Find where the given text appears and provide that cell's center as [x, y] coordinate. 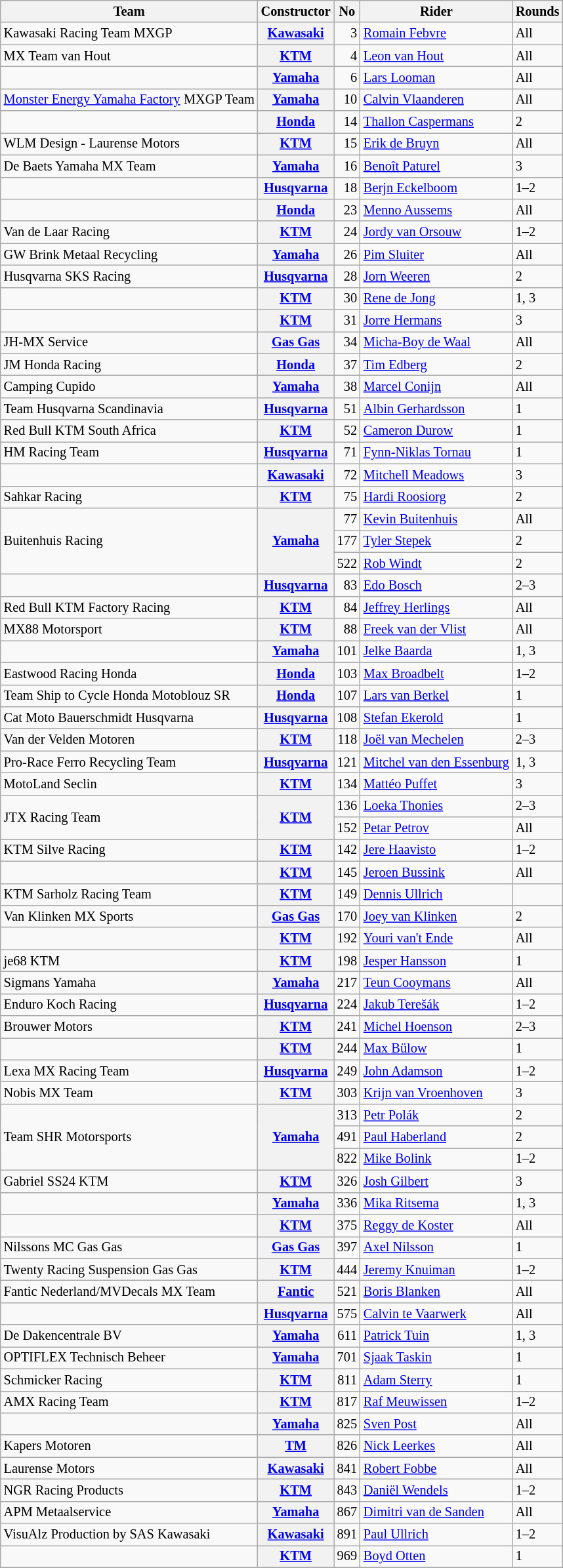
Husqvarna SKS Racing [129, 276]
Calvin te Vaarwerk [436, 1314]
14 [347, 122]
Enduro Koch Racing [129, 1005]
34 [347, 342]
Schmicker Racing [129, 1380]
152 [347, 828]
Red Bull KTM Factory Racing [129, 607]
Berjn Eckelboom [436, 188]
134 [347, 784]
Youri van't Ende [436, 938]
51 [347, 409]
Michel Hoenson [436, 1027]
Paul Haberland [436, 1137]
822 [347, 1159]
37 [347, 365]
Rob Windt [436, 563]
Albin Gerhardsson [436, 409]
83 [347, 585]
4 [347, 56]
Pro-Race Ferro Recycling Team [129, 762]
Krijn van Vroenhoven [436, 1093]
Petar Petrov [436, 828]
Jesper Hansson [436, 961]
Laurense Motors [129, 1468]
Romain Febvre [436, 33]
241 [347, 1027]
Micha-Boy de Waal [436, 342]
je68 KTM [129, 961]
Kawasaki Racing Team MXGP [129, 33]
Monster Energy Yamaha Factory MXGP Team [129, 100]
136 [347, 806]
Boyd Otten [436, 1556]
Jeroen Bussink [436, 872]
Cameron Durow [436, 431]
Calvin Vlaanderen [436, 100]
WLM Design - Laurense Motors [129, 144]
Red Bull KTM South Africa [129, 431]
John Adamson [436, 1071]
Jelke Baarda [436, 651]
Camping Cupido [129, 386]
72 [347, 475]
VisuAlz Production by SAS Kawasaki [129, 1535]
Jere Haavisto [436, 850]
Sahkar Racing [129, 497]
103 [347, 673]
TM [296, 1446]
521 [347, 1291]
Stefan Ekerold [436, 717]
Axel Nilsson [436, 1247]
MX88 Motorsport [129, 630]
28 [347, 276]
826 [347, 1446]
6 [347, 77]
Joey van Klinken [436, 916]
Loeka Thonies [436, 806]
224 [347, 1005]
JH-MX Service [129, 342]
Reggy de Koster [436, 1225]
Mitchell Meadows [436, 475]
Teun Cooymans [436, 982]
Menno Aussems [436, 210]
843 [347, 1490]
Dimitri van de Sanden [436, 1512]
Mitchel van den Essenburg [436, 762]
Team [129, 11]
Patrick Tuin [436, 1336]
Van der Velden Motoren [129, 740]
APM Metaalservice [129, 1512]
575 [347, 1314]
121 [347, 762]
No [347, 11]
Max Bülow [436, 1049]
Rider [436, 11]
177 [347, 541]
Kapers Motoren [129, 1446]
Mattéo Puffet [436, 784]
Freek van der Vlist [436, 630]
170 [347, 916]
Josh Gilbert [436, 1181]
MX Team van Hout [129, 56]
KTM Sarholz Racing Team [129, 895]
192 [347, 938]
303 [347, 1093]
Jakub Terešák [436, 1005]
52 [347, 431]
Team Husqvarna Scandinavia [129, 409]
18 [347, 188]
522 [347, 563]
Fantic Nederland/MVDecals MX Team [129, 1291]
71 [347, 452]
375 [347, 1225]
30 [347, 298]
Brouwer Motors [129, 1027]
Max Broadbelt [436, 673]
Team Ship to Cycle Honda Motoblouz SR [129, 696]
Rene de Jong [436, 298]
Pim Sluiter [436, 254]
969 [347, 1556]
Gabriel SS24 KTM [129, 1181]
Sven Post [436, 1424]
217 [347, 982]
Lars van Berkel [436, 696]
Rounds [538, 11]
88 [347, 630]
Jeremy Knuiman [436, 1270]
198 [347, 961]
JM Honda Racing [129, 365]
811 [347, 1380]
Fynn-Niklas Tornau [436, 452]
Kevin Buitenhuis [436, 519]
10 [347, 100]
867 [347, 1512]
Petr Polák [436, 1115]
Raf Meuwissen [436, 1402]
891 [347, 1535]
Nick Leerkes [436, 1446]
OPTIFLEX Technisch Beheer [129, 1357]
145 [347, 872]
Tyler Stepek [436, 541]
Sjaak Taskin [436, 1357]
Thallon Caspermans [436, 122]
84 [347, 607]
Jordy van Orsouw [436, 232]
841 [347, 1468]
Buitenhuis Racing [129, 540]
23 [347, 210]
Dennis Ullrich [436, 895]
249 [347, 1071]
Cat Moto Bauerschmidt Husqvarna [129, 717]
Mike Bolink [436, 1159]
AMX Racing Team [129, 1402]
336 [347, 1203]
MotoLand Seclin [129, 784]
24 [347, 232]
149 [347, 895]
Mika Ritsema [436, 1203]
Erik de Bruyn [436, 144]
JTX Racing Team [129, 817]
825 [347, 1424]
Nilssons MC Gas Gas [129, 1247]
Hardi Roosiorg [436, 497]
Constructor [296, 11]
Joël van Mechelen [436, 740]
Marcel Conijn [436, 386]
Twenty Racing Suspension Gas Gas [129, 1270]
491 [347, 1137]
16 [347, 166]
Adam Sterry [436, 1380]
Leon van Hout [436, 56]
Jeffrey Herlings [436, 607]
De Baets Yamaha MX Team [129, 166]
313 [347, 1115]
Nobis MX Team [129, 1093]
Lexa MX Racing Team [129, 1071]
Van de Laar Racing [129, 232]
Fantic [296, 1291]
De Dakencentrale BV [129, 1336]
Sigmans Yamaha [129, 982]
107 [347, 696]
Edo Bosch [436, 585]
701 [347, 1357]
444 [347, 1270]
Daniël Wendels [436, 1490]
Paul Ullrich [436, 1535]
118 [347, 740]
Van Klinken MX Sports [129, 916]
326 [347, 1181]
Tim Edberg [436, 365]
Robert Fobbe [436, 1468]
611 [347, 1336]
75 [347, 497]
Jorre Hermans [436, 321]
Team SHR Motorsports [129, 1137]
Benoît Paturel [436, 166]
77 [347, 519]
244 [347, 1049]
Lars Looman [436, 77]
31 [347, 321]
397 [347, 1247]
Jorn Weeren [436, 276]
26 [347, 254]
142 [347, 850]
GW Brink Metaal Recycling [129, 254]
KTM Silve Racing [129, 850]
101 [347, 651]
38 [347, 386]
Eastwood Racing Honda [129, 673]
108 [347, 717]
HM Racing Team [129, 452]
15 [347, 144]
NGR Racing Products [129, 1490]
Boris Blanken [436, 1291]
817 [347, 1402]
